Output the [X, Y] coordinate of the center of the cell containing the given text.  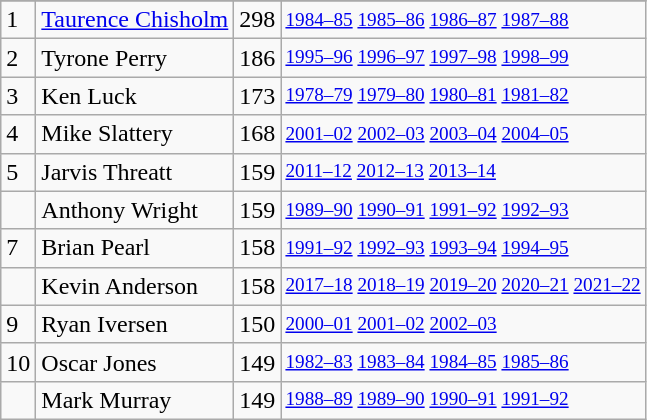
1989–90 1990–91 1991–92 1992–93 [463, 210]
2001–02 2002–03 2003–04 2004–05 [463, 134]
4 [18, 134]
2000–01 2001–02 2002–03 [463, 324]
168 [258, 134]
186 [258, 58]
1984–85 1985–86 1986–87 1987–88 [463, 20]
Kevin Anderson [135, 286]
2011–12 2012–13 2013–14 [463, 172]
Ryan Iversen [135, 324]
5 [18, 172]
Taurence Chisholm [135, 20]
10 [18, 362]
Mike Slattery [135, 134]
150 [258, 324]
1982–83 1983–84 1984–85 1985–86 [463, 362]
Anthony Wright [135, 210]
Tyrone Perry [135, 58]
298 [258, 20]
1988–89 1989–90 1990–91 1991–92 [463, 400]
1 [18, 20]
2 [18, 58]
Oscar Jones [135, 362]
2017–18 2018–19 2019–20 2020–21 2021–22 [463, 286]
Brian Pearl [135, 248]
1995–96 1996–97 1997–98 1998–99 [463, 58]
1978–79 1979–80 1980–81 1981–82 [463, 96]
173 [258, 96]
Ken Luck [135, 96]
Mark Murray [135, 400]
1991–92 1992–93 1993–94 1994–95 [463, 248]
Jarvis Threatt [135, 172]
3 [18, 96]
9 [18, 324]
7 [18, 248]
